Locate the cell with the specified text and output its (x, y) center coordinate. 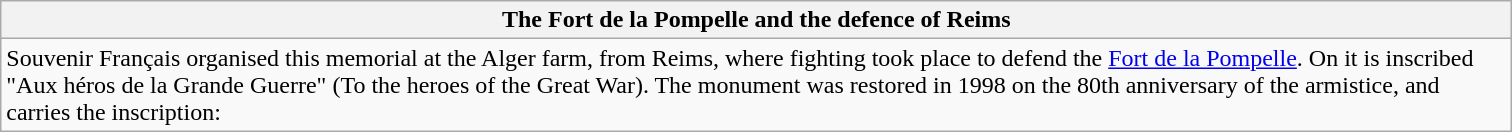
The Fort de la Pompelle and the defence of Reims (756, 20)
